Search for the cell housing the specified text and yield its [x, y] center coordinate. 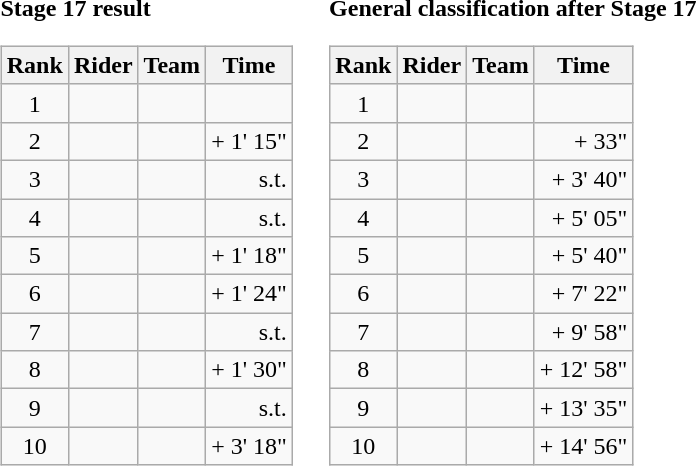
+ 1' 18" [250, 256]
+ 1' 24" [250, 294]
+ 13' 35" [584, 408]
+ 5' 40" [584, 256]
+ 3' 40" [584, 179]
+ 7' 22" [584, 294]
+ 1' 30" [250, 370]
+ 3' 18" [250, 446]
+ 14' 56" [584, 446]
+ 9' 58" [584, 332]
+ 5' 05" [584, 217]
+ 33" [584, 141]
+ 1' 15" [250, 141]
+ 12' 58" [584, 370]
